For the text-containing cell, return its midpoint in [x, y] coordinate format. 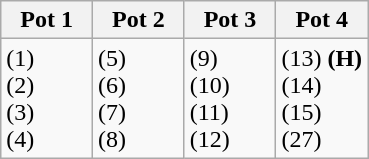
(9) (10) (11) (12) [230, 98]
Pot 3 [230, 20]
Pot 1 [47, 20]
Pot 2 [138, 20]
Pot 4 [322, 20]
(1) (2) (3) (4) [47, 98]
(5) (6) (7) (8) [138, 98]
(13) (H) (14) (15) (27) [322, 98]
